Capture the cell that displays the provided text and extract its (x, y) central coordinate. 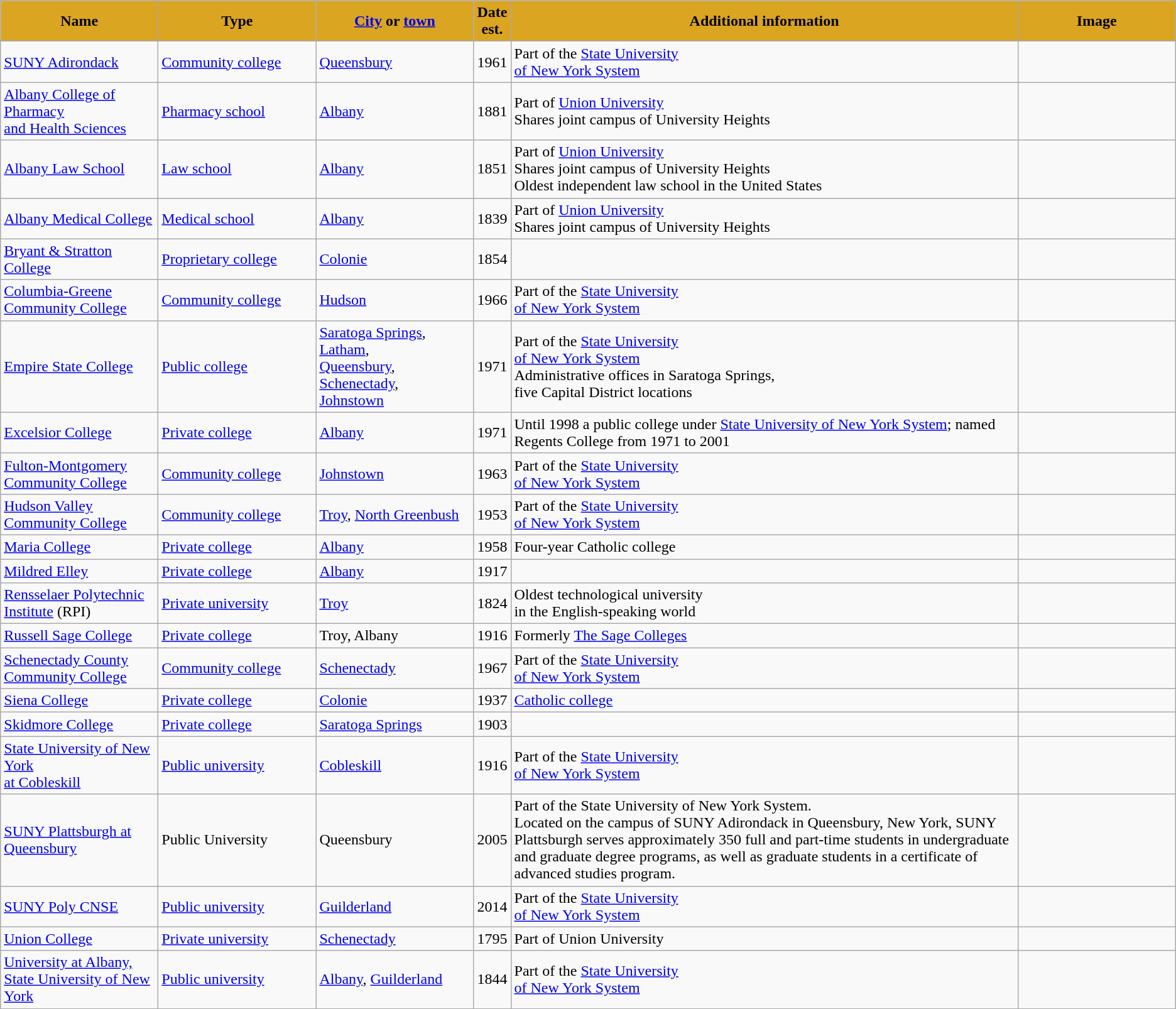
Medical school (237, 219)
Law school (237, 169)
1917 (493, 571)
Siena College (79, 701)
Albany Law School (79, 169)
Saratoga Springs (395, 724)
Troy (395, 603)
Hudson (395, 300)
SUNY Plattsburgh at Queensbury (79, 840)
Saratoga Springs,Latham,Queensbury,Schenectady,Johnstown (395, 366)
1839 (493, 219)
1937 (493, 701)
1961 (493, 62)
University at Albany,State University of New York (79, 979)
Cobleskill (395, 765)
Guilderland (395, 906)
Hudson Valley Community College (79, 514)
Image (1097, 21)
Bryant & Stratton College (79, 259)
Skidmore College (79, 724)
1881 (493, 111)
Maria College (79, 547)
Additional information (764, 21)
Johnstown (395, 474)
Albany College of Pharmacyand Health Sciences (79, 111)
1903 (493, 724)
State University of New Yorkat Cobleskill (79, 765)
1966 (493, 300)
Part of Union UniversityShares joint campus of University HeightsOldest independent law school in the United States (764, 169)
Excelsior College (79, 432)
1958 (493, 547)
Empire State College (79, 366)
2014 (493, 906)
1953 (493, 514)
Mildred Elley (79, 571)
Rensselaer Polytechnic Institute (RPI) (79, 603)
Proprietary college (237, 259)
1851 (493, 169)
Until 1998 a public college under State University of New York System; named Regents College from 1971 to 2001 (764, 432)
Formerly The Sage Colleges (764, 636)
Dateest. (493, 21)
Troy, Albany (395, 636)
1963 (493, 474)
1824 (493, 603)
Public University (237, 840)
Troy, North Greenbush (395, 514)
Part of Union University (764, 939)
1967 (493, 668)
Catholic college (764, 701)
Name (79, 21)
Type (237, 21)
Russell Sage College (79, 636)
Fulton-Montgomery Community College (79, 474)
Part of the State Universityof New York SystemAdministrative offices in Saratoga Springs,five Capital District locations (764, 366)
Union College (79, 939)
1795 (493, 939)
Columbia-Greene Community College (79, 300)
Pharmacy school (237, 111)
Four-year Catholic college (764, 547)
1854 (493, 259)
Public college (237, 366)
Oldest technological universityin the English-speaking world (764, 603)
SUNY Poly CNSE (79, 906)
2005 (493, 840)
City or town (395, 21)
Albany Medical College (79, 219)
Schenectady County Community College (79, 668)
1844 (493, 979)
Albany, Guilderland (395, 979)
SUNY Adirondack (79, 62)
